Pinpoint the cell where the given text exists, returning its [X, Y] midpoint coordinate. 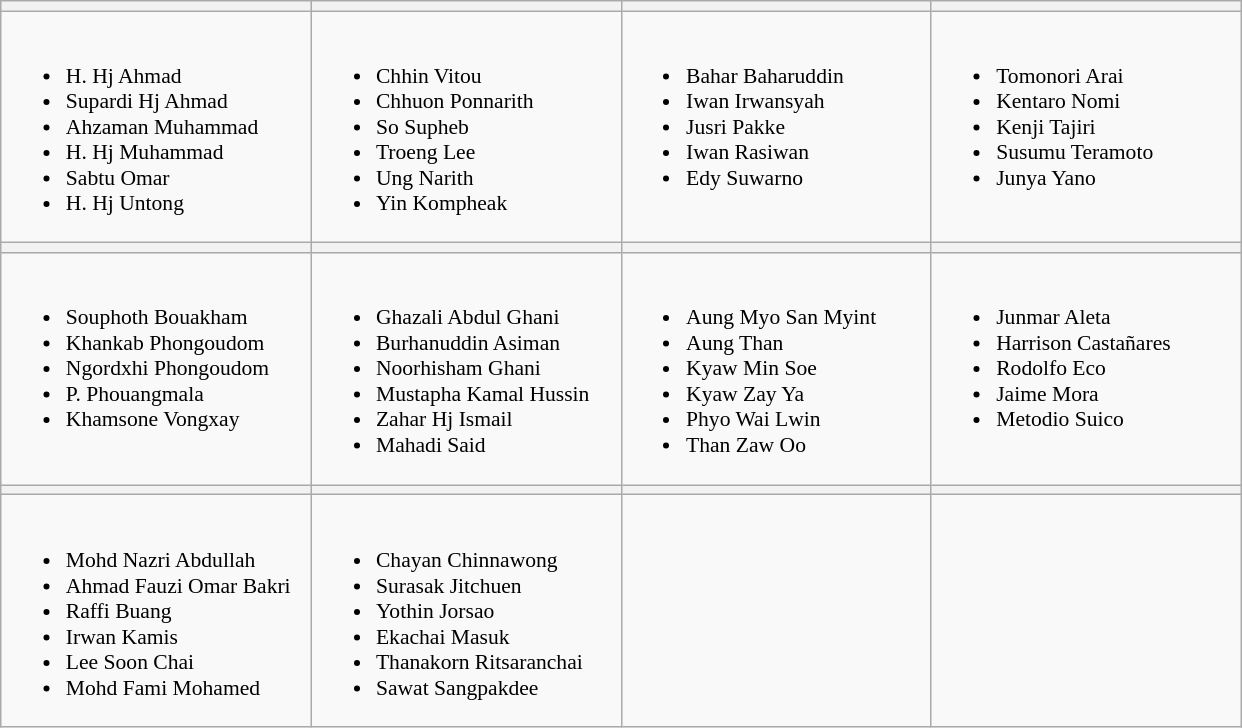
Chayan ChinnawongSurasak JitchuenYothin JorsaoEkachai MasukThanakorn RitsaranchaiSawat Sangpakdee [466, 611]
Ghazali Abdul GhaniBurhanuddin AsimanNoorhisham GhaniMustapha Kamal HussinZahar Hj IsmailMahadi Said [466, 369]
Tomonori AraiKentaro NomiKenji TajiriSusumu TeramotoJunya Yano [1086, 127]
Bahar BaharuddinIwan IrwansyahJusri PakkeIwan RasiwanEdy Suwarno [776, 127]
Chhin VitouChhuon PonnarithSo SuphebTroeng LeeUng NarithYin Kompheak [466, 127]
Mohd Nazri AbdullahAhmad Fauzi Omar BakriRaffi BuangIrwan KamisLee Soon ChaiMohd Fami Mohamed [156, 611]
Souphoth BouakhamKhankab PhongoudomNgordxhi PhongoudomP. PhouangmalaKhamsone Vongxay [156, 369]
Junmar AletaHarrison CastañaresRodolfo EcoJaime MoraMetodio Suico [1086, 369]
H. Hj AhmadSupardi Hj AhmadAhzaman MuhammadH. Hj MuhammadSabtu OmarH. Hj Untong [156, 127]
Aung Myo San MyintAung ThanKyaw Min SoeKyaw Zay YaPhyo Wai LwinThan Zaw Oo [776, 369]
